Scan for the cell matching the given text and deliver its [x, y] coordinate at center. 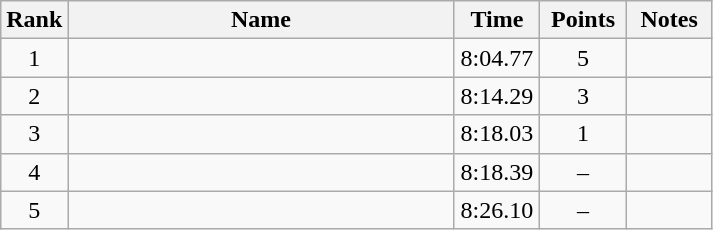
Name [261, 20]
8:18.03 [497, 134]
8:18.39 [497, 172]
8:14.29 [497, 96]
8:04.77 [497, 58]
2 [34, 96]
4 [34, 172]
Points [583, 20]
8:26.10 [497, 210]
Rank [34, 20]
Time [497, 20]
Notes [669, 20]
